Pinpoint the cell where the given text exists, returning its (X, Y) midpoint coordinate. 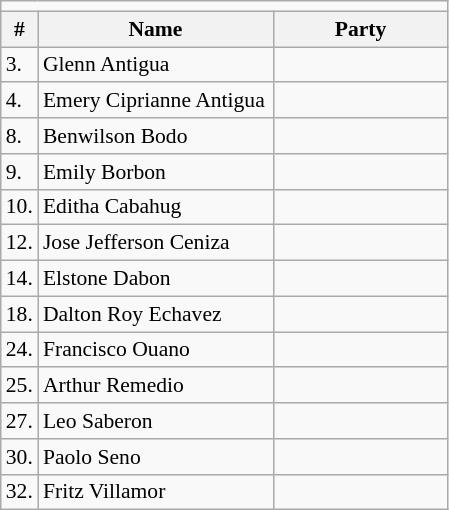
3. (20, 65)
Dalton Roy Echavez (156, 314)
Editha Cabahug (156, 207)
Benwilson Bodo (156, 136)
Francisco Ouano (156, 350)
25. (20, 386)
Jose Jefferson Ceniza (156, 243)
4. (20, 101)
8. (20, 136)
Emily Borbon (156, 172)
12. (20, 243)
Paolo Seno (156, 457)
Elstone Dabon (156, 279)
30. (20, 457)
27. (20, 421)
Party (360, 29)
# (20, 29)
Name (156, 29)
18. (20, 314)
14. (20, 279)
Emery Ciprianne Antigua (156, 101)
Leo Saberon (156, 421)
Arthur Remedio (156, 386)
24. (20, 350)
10. (20, 207)
32. (20, 492)
Fritz Villamor (156, 492)
9. (20, 172)
Glenn Antigua (156, 65)
